Scan for the cell matching the given text and deliver its [x, y] coordinate at center. 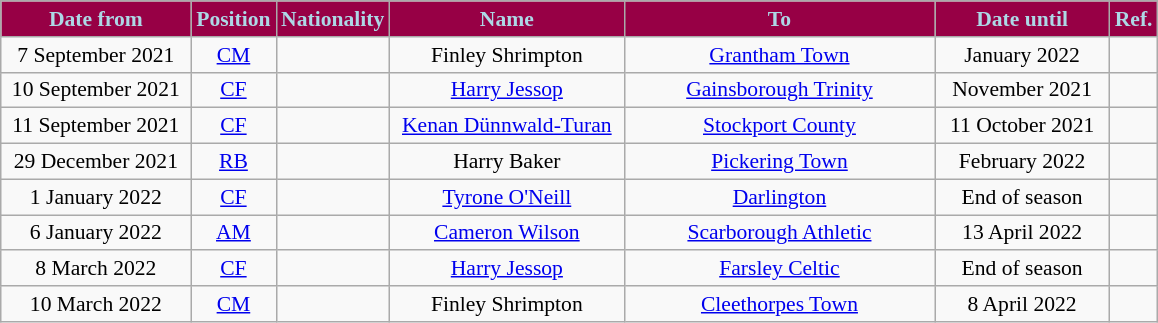
29 December 2021 [96, 162]
13 April 2022 [1022, 233]
Gainsborough Trinity [779, 90]
Date until [1022, 19]
11 October 2021 [1022, 126]
1 January 2022 [96, 197]
To [779, 19]
6 January 2022 [96, 233]
Darlington [779, 197]
February 2022 [1022, 162]
Date from [96, 19]
Kenan Dünnwald-Turan [506, 126]
7 September 2021 [96, 55]
Harry Baker [506, 162]
Pickering Town [779, 162]
November 2021 [1022, 90]
10 March 2022 [96, 304]
Ref. [1134, 19]
Tyrone O'Neill [506, 197]
10 September 2021 [96, 90]
Stockport County [779, 126]
January 2022 [1022, 55]
Position [234, 19]
8 March 2022 [96, 269]
Scarborough Athletic [779, 233]
11 September 2021 [96, 126]
Grantham Town [779, 55]
Farsley Celtic [779, 269]
8 April 2022 [1022, 304]
Cleethorpes Town [779, 304]
Name [506, 19]
Cameron Wilson [506, 233]
AM [234, 233]
Nationality [332, 19]
RB [234, 162]
